Identify which cell holds the provided text, then report its [X, Y] central coordinate. 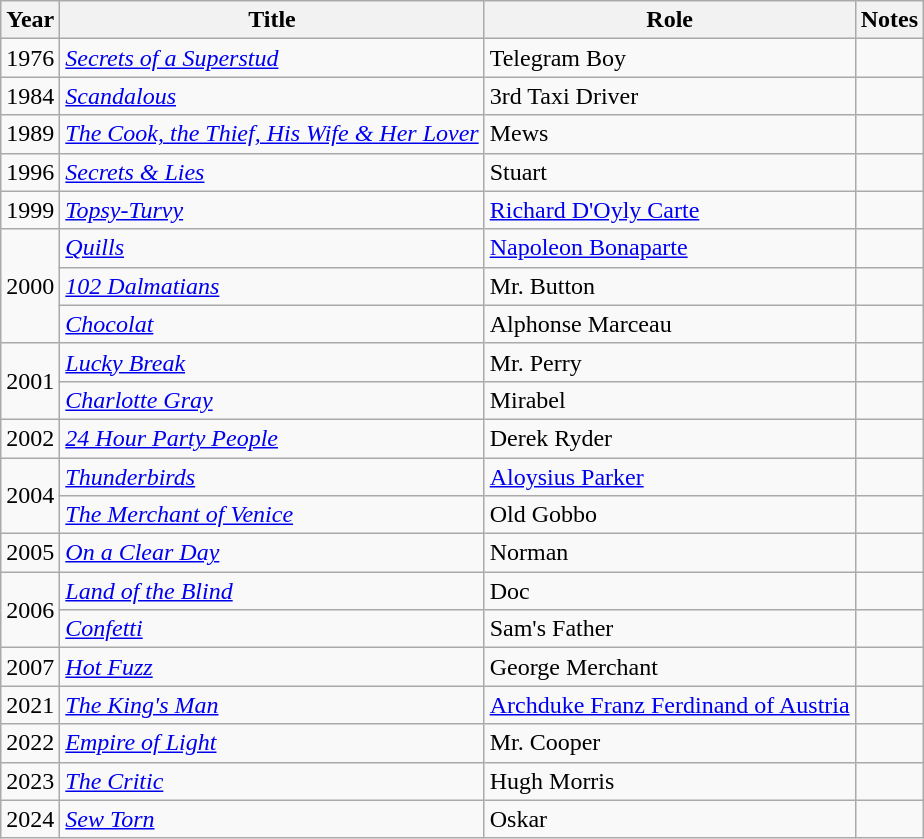
Sam's Father [670, 629]
Notes [889, 20]
Mirabel [670, 400]
Scandalous [272, 96]
102 Dalmatians [272, 286]
Confetti [272, 629]
Sew Torn [272, 819]
Norman [670, 553]
Land of the Blind [272, 591]
Mr. Cooper [670, 743]
2005 [30, 553]
Derek Ryder [670, 438]
2024 [30, 819]
Chocolat [272, 324]
3rd Taxi Driver [670, 96]
Secrets of a Superstud [272, 58]
Hugh Morris [670, 781]
Secrets & Lies [272, 172]
1989 [30, 134]
2000 [30, 286]
Year [30, 20]
Mr. Button [670, 286]
1999 [30, 210]
Napoleon Bonaparte [670, 248]
1996 [30, 172]
2001 [30, 381]
1976 [30, 58]
The Critic [272, 781]
Richard D'Oyly Carte [670, 210]
Empire of Light [272, 743]
Lucky Break [272, 362]
Aloysius Parker [670, 477]
Old Gobbo [670, 515]
Mr. Perry [670, 362]
2007 [30, 667]
Quills [272, 248]
The King's Man [272, 705]
Stuart [670, 172]
1984 [30, 96]
On a Clear Day [272, 553]
Title [272, 20]
The Cook, the Thief, His Wife & Her Lover [272, 134]
2004 [30, 496]
Telegram Boy [670, 58]
Doc [670, 591]
Oskar [670, 819]
Thunderbirds [272, 477]
24 Hour Party People [272, 438]
George Merchant [670, 667]
Role [670, 20]
Mews [670, 134]
Topsy-Turvy [272, 210]
2023 [30, 781]
2022 [30, 743]
Charlotte Gray [272, 400]
Alphonse Marceau [670, 324]
2006 [30, 610]
2002 [30, 438]
Hot Fuzz [272, 667]
Archduke Franz Ferdinand of Austria [670, 705]
The Merchant of Venice [272, 515]
2021 [30, 705]
